Output the [X, Y] coordinate of the center of the cell containing the given text.  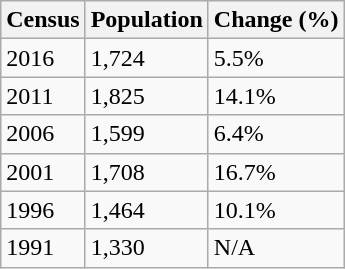
14.1% [276, 96]
1,724 [146, 58]
N/A [276, 248]
1,708 [146, 172]
1,464 [146, 210]
1,599 [146, 134]
Change (%) [276, 20]
2001 [43, 172]
2016 [43, 58]
1996 [43, 210]
10.1% [276, 210]
2011 [43, 96]
Population [146, 20]
1,825 [146, 96]
Census [43, 20]
6.4% [276, 134]
1,330 [146, 248]
5.5% [276, 58]
16.7% [276, 172]
1991 [43, 248]
2006 [43, 134]
